For the text-containing cell, return its midpoint in (x, y) coordinate format. 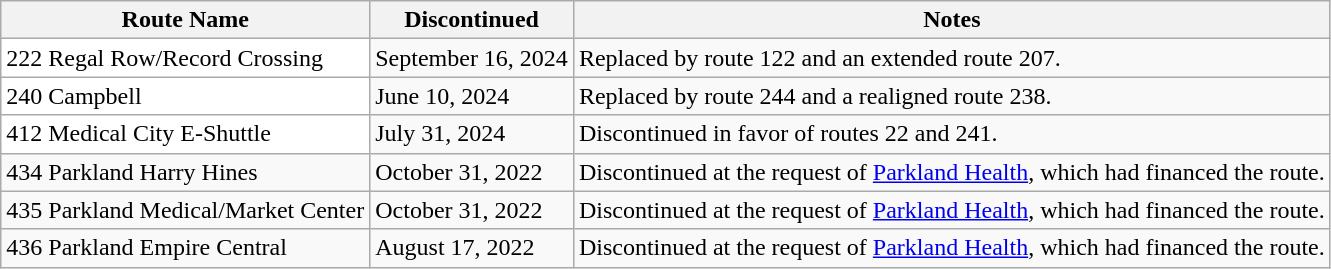
435 Parkland Medical/Market Center (186, 210)
Replaced by route 244 and a realigned route 238. (952, 96)
Discontinued (472, 20)
August 17, 2022 (472, 248)
Replaced by route 122 and an extended route 207. (952, 58)
Route Name (186, 20)
September 16, 2024 (472, 58)
240 Campbell (186, 96)
412 Medical City E-Shuttle (186, 134)
Notes (952, 20)
July 31, 2024 (472, 134)
434 Parkland Harry Hines (186, 172)
222 Regal Row/Record Crossing (186, 58)
436 Parkland Empire Central (186, 248)
Discontinued in favor of routes 22 and 241. (952, 134)
June 10, 2024 (472, 96)
